Determine the (X, Y) coordinate at the center of the cell enclosing the given text.  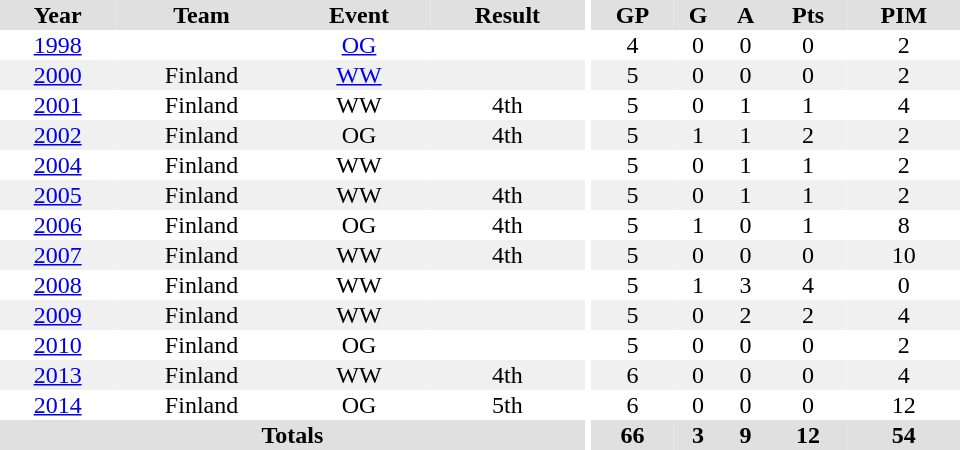
Result (507, 15)
Event (359, 15)
2009 (58, 315)
2004 (58, 165)
10 (904, 255)
2000 (58, 75)
9 (746, 435)
5th (507, 405)
GP (632, 15)
2001 (58, 105)
Pts (808, 15)
2014 (58, 405)
2005 (58, 195)
Team (202, 15)
A (746, 15)
2013 (58, 375)
PIM (904, 15)
2007 (58, 255)
G (698, 15)
66 (632, 435)
Totals (292, 435)
54 (904, 435)
2006 (58, 225)
8 (904, 225)
2002 (58, 135)
1998 (58, 45)
2008 (58, 285)
2010 (58, 345)
Year (58, 15)
